For the text-containing cell, return its midpoint in (X, Y) coordinate format. 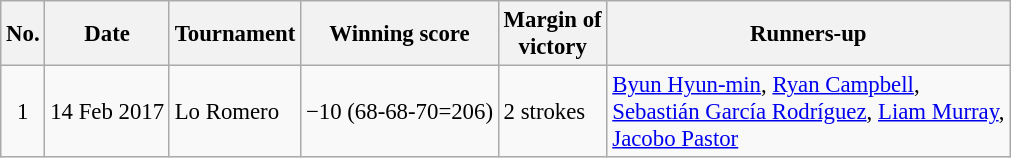
Date (107, 34)
Winning score (400, 34)
−10 (68-68-70=206) (400, 112)
Runners-up (808, 34)
Byun Hyun-min, Ryan Campbell, Sebastián García Rodríguez, Liam Murray, Jacobo Pastor (808, 112)
Tournament (234, 34)
Lo Romero (234, 112)
No. (23, 34)
2 strokes (552, 112)
Margin ofvictory (552, 34)
1 (23, 112)
14 Feb 2017 (107, 112)
